Return [X, Y] of the center of cell containing provided text 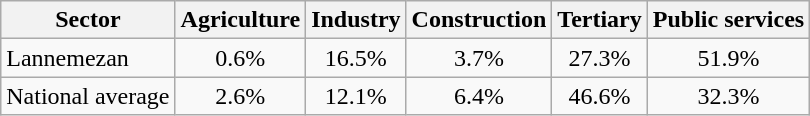
Industry [356, 20]
National average [88, 96]
27.3% [600, 58]
16.5% [356, 58]
Sector [88, 20]
Public services [728, 20]
0.6% [240, 58]
51.9% [728, 58]
Lannemezan [88, 58]
12.1% [356, 96]
Construction [479, 20]
6.4% [479, 96]
Agriculture [240, 20]
46.6% [600, 96]
Tertiary [600, 20]
3.7% [479, 58]
32.3% [728, 96]
2.6% [240, 96]
